Search for the cell housing the specified text and yield its [x, y] center coordinate. 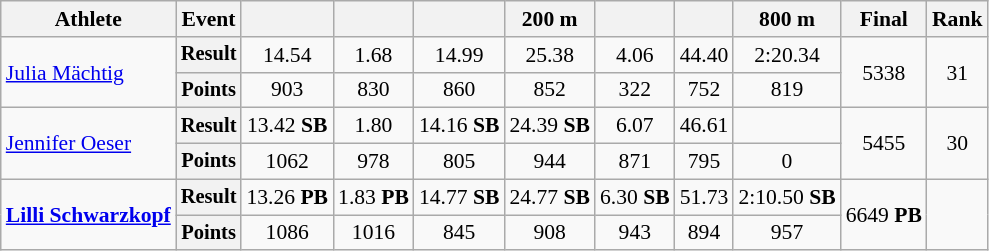
894 [704, 233]
978 [374, 162]
2:10.50 SB [786, 197]
Rank [958, 19]
46.61 [704, 126]
800 m [786, 19]
Athlete [88, 19]
5338 [884, 72]
845 [460, 233]
0 [786, 162]
6.07 [635, 126]
805 [460, 162]
871 [635, 162]
1.80 [374, 126]
51.73 [704, 197]
1016 [374, 233]
5455 [884, 144]
4.06 [635, 55]
13.26 PB [287, 197]
944 [550, 162]
Final [884, 19]
1.68 [374, 55]
908 [550, 233]
Event [209, 19]
6649 PB [884, 214]
31 [958, 72]
44.40 [704, 55]
752 [704, 90]
6.30 SB [635, 197]
943 [635, 233]
830 [374, 90]
852 [550, 90]
24.39 SB [550, 126]
14.77 SB [460, 197]
860 [460, 90]
30 [958, 144]
Lilli Schwarzkopf [88, 214]
795 [704, 162]
1062 [287, 162]
Julia Mächtig [88, 72]
24.77 SB [550, 197]
1.83 PB [374, 197]
14.16 SB [460, 126]
Jennifer Oeser [88, 144]
957 [786, 233]
903 [287, 90]
322 [635, 90]
200 m [550, 19]
2:20.34 [786, 55]
14.54 [287, 55]
1086 [287, 233]
13.42 SB [287, 126]
14.99 [460, 55]
25.38 [550, 55]
819 [786, 90]
